Determine the [X, Y] coordinate at the center of the cell enclosing the given text.  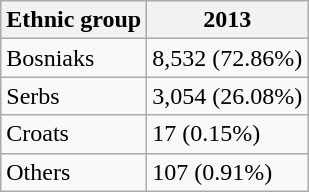
8,532 (72.86%) [228, 58]
Ethnic group [74, 20]
Others [74, 172]
107 (0.91%) [228, 172]
2013 [228, 20]
Serbs [74, 96]
Croats [74, 134]
17 (0.15%) [228, 134]
Bosniaks [74, 58]
3,054 (26.08%) [228, 96]
